Scan for the cell matching the given text and deliver its (x, y) coordinate at center. 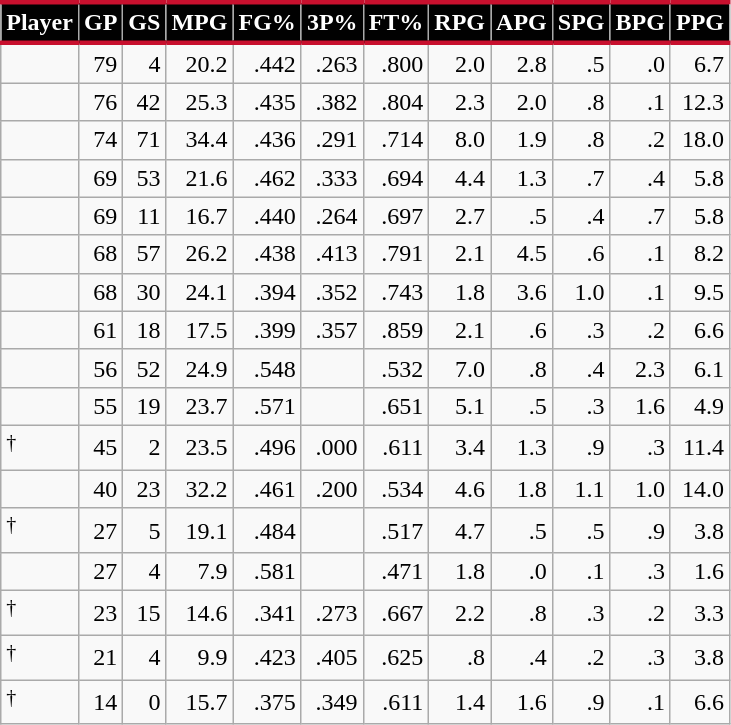
Player (40, 22)
3.4 (460, 448)
2 (144, 448)
52 (144, 368)
FG% (267, 22)
18 (144, 330)
21.6 (200, 178)
.438 (267, 254)
.405 (332, 658)
.423 (267, 658)
3.6 (522, 292)
0 (144, 702)
.440 (267, 216)
.000 (332, 448)
.352 (332, 292)
.581 (267, 572)
8.2 (700, 254)
6.1 (700, 368)
6.7 (700, 63)
.263 (332, 63)
.357 (332, 330)
.436 (267, 140)
.743 (396, 292)
.534 (396, 489)
30 (144, 292)
.341 (267, 614)
2.7 (460, 216)
.571 (267, 406)
1.4 (460, 702)
26.2 (200, 254)
.349 (332, 702)
24.9 (200, 368)
.625 (396, 658)
APG (522, 22)
19.1 (200, 530)
.496 (267, 448)
.394 (267, 292)
.200 (332, 489)
7.9 (200, 572)
3.3 (700, 614)
.461 (267, 489)
32.2 (200, 489)
14 (100, 702)
.697 (396, 216)
15 (144, 614)
2.2 (460, 614)
14.0 (700, 489)
.471 (396, 572)
4.5 (522, 254)
7.0 (460, 368)
.548 (267, 368)
GP (100, 22)
61 (100, 330)
40 (100, 489)
.442 (267, 63)
19 (144, 406)
5 (144, 530)
.399 (267, 330)
2.8 (522, 63)
PPG (700, 22)
.651 (396, 406)
4.4 (460, 178)
3P% (332, 22)
55 (100, 406)
.382 (332, 102)
76 (100, 102)
79 (100, 63)
.291 (332, 140)
17.5 (200, 330)
53 (144, 178)
BPG (640, 22)
.273 (332, 614)
.462 (267, 178)
34.4 (200, 140)
5.1 (460, 406)
1.9 (522, 140)
4.7 (460, 530)
.800 (396, 63)
.517 (396, 530)
4.9 (700, 406)
.413 (332, 254)
14.6 (200, 614)
56 (100, 368)
23.5 (200, 448)
FT% (396, 22)
RPG (460, 22)
20.2 (200, 63)
MPG (200, 22)
1.1 (581, 489)
9.9 (200, 658)
.694 (396, 178)
11 (144, 216)
18.0 (700, 140)
SPG (581, 22)
45 (100, 448)
15.7 (200, 702)
74 (100, 140)
.791 (396, 254)
8.0 (460, 140)
.333 (332, 178)
.667 (396, 614)
.375 (267, 702)
.435 (267, 102)
24.1 (200, 292)
21 (100, 658)
9.5 (700, 292)
.804 (396, 102)
.264 (332, 216)
23.7 (200, 406)
11.4 (700, 448)
42 (144, 102)
16.7 (200, 216)
.714 (396, 140)
.532 (396, 368)
25.3 (200, 102)
.484 (267, 530)
4.6 (460, 489)
12.3 (700, 102)
.859 (396, 330)
GS (144, 22)
57 (144, 254)
71 (144, 140)
